Return [x, y] of the center of cell containing provided text 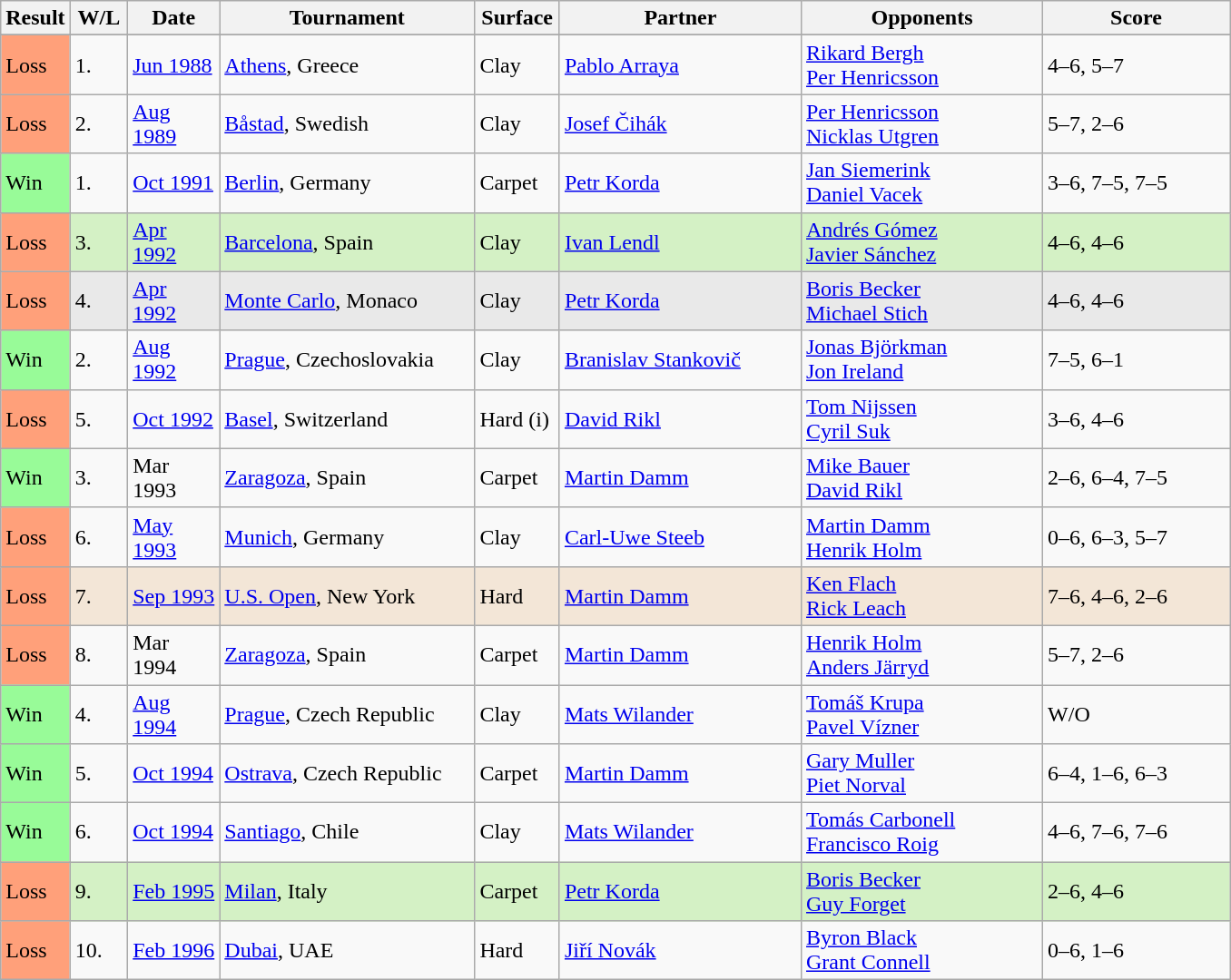
Prague, Czechoslovakia [347, 359]
Jan Siemerink Daniel Vacek [921, 183]
Boris Becker Michael Stich [921, 301]
Surface [517, 18]
8. [99, 655]
Henrik Holm Anders Järryd [921, 655]
4–6, 5–7 [1137, 65]
Branislav Stankovič [680, 359]
Jun 1988 [174, 65]
Berlin, Germany [347, 183]
6–4, 1–6, 6–3 [1137, 773]
Båstad, Swedish [347, 123]
U.S. Open, New York [347, 595]
Aug 1994 [174, 713]
Tournament [347, 18]
10. [99, 951]
Per Henricsson Nicklas Utgren [921, 123]
Josef Čihák [680, 123]
Feb 1995 [174, 891]
9. [99, 891]
7. [99, 595]
Aug 1989 [174, 123]
Tomáš Krupa Pavel Vízner [921, 713]
0–6, 1–6 [1137, 951]
3–6, 7–5, 7–5 [1137, 183]
Basel, Switzerland [347, 419]
2–6, 4–6 [1137, 891]
Score [1137, 18]
Santiago, Chile [347, 833]
Feb 1996 [174, 951]
Martin Damm Henrik Holm [921, 537]
Dubai, UAE [347, 951]
Partner [680, 18]
Andrés Gómez Javier Sánchez [921, 241]
Boris Becker Guy Forget [921, 891]
Milan, Italy [347, 891]
Rikard Bergh Per Henricsson [921, 65]
Ivan Lendl [680, 241]
Sep 1993 [174, 595]
Carl-Uwe Steeb [680, 537]
2–6, 6–4, 7–5 [1137, 477]
Mar 1994 [174, 655]
Athens, Greece [347, 65]
Mar 1993 [174, 477]
Munich, Germany [347, 537]
Barcelona, Spain [347, 241]
David Rikl [680, 419]
Gary Muller Piet Norval [921, 773]
Tom Nijssen Cyril Suk [921, 419]
Aug 1992 [174, 359]
Opponents [921, 18]
W/O [1137, 713]
Prague, Czech Republic [347, 713]
7–6, 4–6, 2–6 [1137, 595]
Ken Flach Rick Leach [921, 595]
Jiří Novák [680, 951]
Result [35, 18]
0–6, 6–3, 5–7 [1137, 537]
3–6, 4–6 [1137, 419]
4–6, 7–6, 7–6 [1137, 833]
Byron Black Grant Connell [921, 951]
W/L [99, 18]
Oct 1992 [174, 419]
Monte Carlo, Monaco [347, 301]
Ostrava, Czech Republic [347, 773]
Date [174, 18]
Oct 1991 [174, 183]
Hard (i) [517, 419]
Jonas Björkman Jon Ireland [921, 359]
May 1993 [174, 537]
Pablo Arraya [680, 65]
Tomás Carbonell Francisco Roig [921, 833]
7–5, 6–1 [1137, 359]
Mike Bauer David Rikl [921, 477]
